Extract the [X, Y] coordinate from the center of the cell holding the provided text.  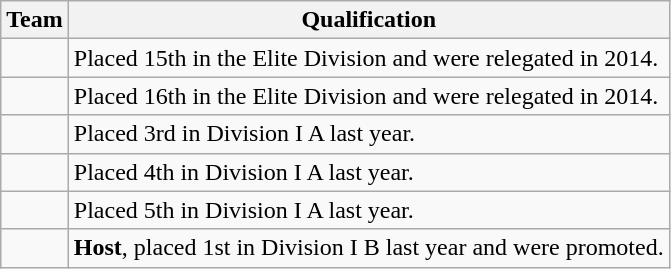
Team [35, 20]
Placed 4th in Division I A last year. [368, 172]
Qualification [368, 20]
Placed 15th in the Elite Division and were relegated in 2014. [368, 58]
Placed 3rd in Division I A last year. [368, 134]
Host, placed 1st in Division I B last year and were promoted. [368, 248]
Placed 5th in Division I A last year. [368, 210]
Placed 16th in the Elite Division and were relegated in 2014. [368, 96]
